Determine the (x, y) coordinate at the center of the cell enclosing the given text.  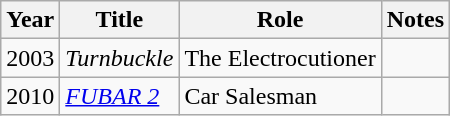
Title (120, 20)
Role (280, 20)
2010 (30, 96)
The Electrocutioner (280, 58)
Notes (415, 20)
Car Salesman (280, 96)
2003 (30, 58)
Turnbuckle (120, 58)
FUBAR 2 (120, 96)
Year (30, 20)
